Find where the given text appears and provide that cell's center as [X, Y] coordinate. 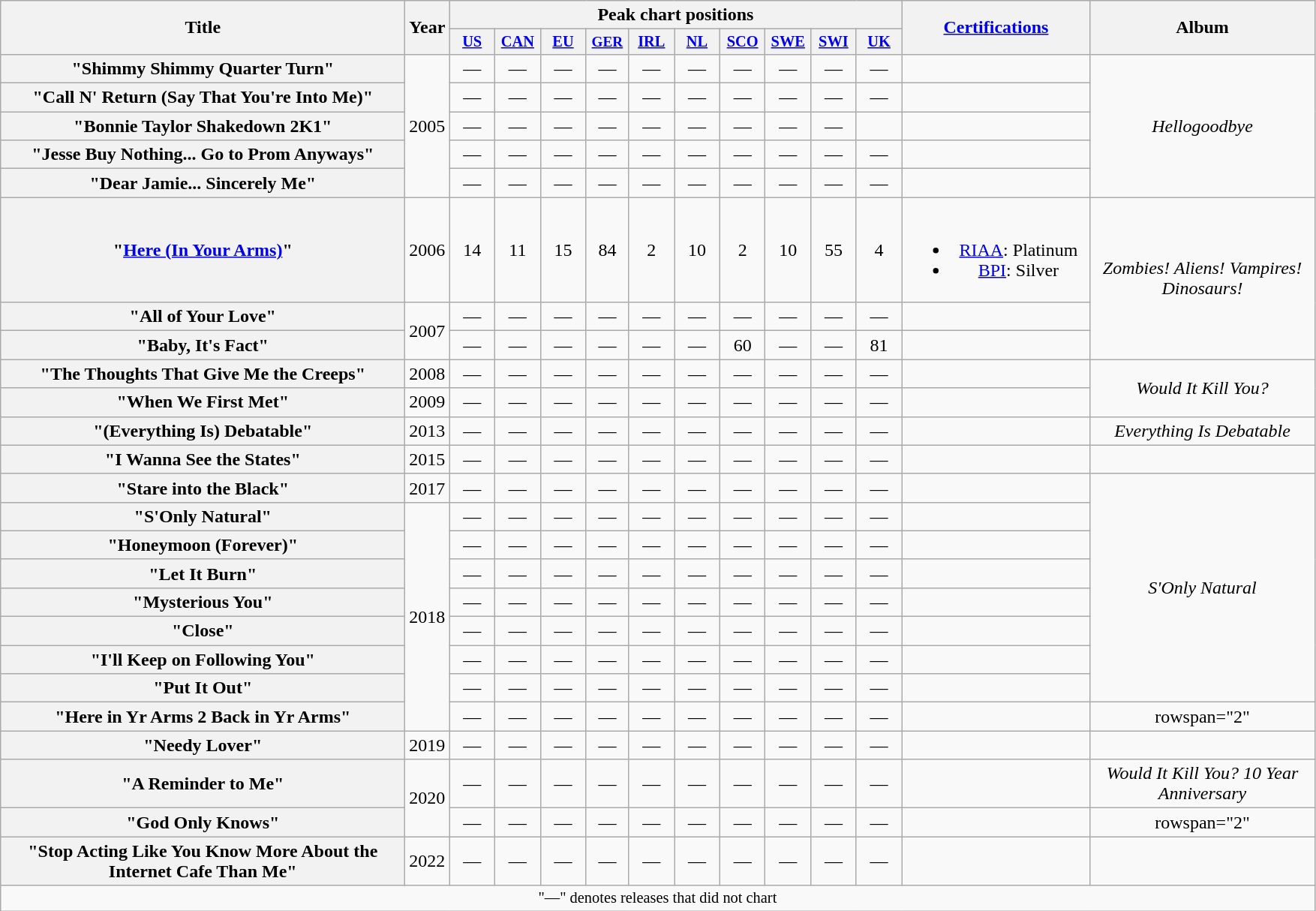
2019 [428, 745]
"Baby, It's Fact" [203, 345]
"Jesse Buy Nothing... Go to Prom Anyways" [203, 155]
15 [563, 250]
Would It Kill You? 10 Year Anniversary [1202, 783]
"A Reminder to Me" [203, 783]
Album [1202, 28]
2005 [428, 125]
Year [428, 28]
Peak chart positions [675, 15]
"When We First Met" [203, 402]
"I Wanna See the States" [203, 459]
"Dear Jamie... Sincerely Me" [203, 183]
"—" denotes releases that did not chart [657, 898]
"S'Only Natural" [203, 516]
NL [698, 42]
CAN [518, 42]
"Here (In Your Arms)" [203, 250]
GER [608, 42]
UK [879, 42]
2008 [428, 374]
"Bonnie Taylor Shakedown 2K1" [203, 126]
"Here in Yr Arms 2 Back in Yr Arms" [203, 717]
"Needy Lover" [203, 745]
SWI [834, 42]
Hellogoodbye [1202, 125]
IRL [651, 42]
"I'll Keep on Following You" [203, 660]
"(Everything Is) Debatable" [203, 431]
"Shimmy Shimmy Quarter Turn" [203, 68]
SCO [743, 42]
"The Thoughts That Give Me the Creeps" [203, 374]
"Stare into the Black" [203, 488]
Would It Kill You? [1202, 388]
RIAA: PlatinumBPI: Silver [996, 250]
2020 [428, 798]
EU [563, 42]
"God Only Knows" [203, 822]
2015 [428, 459]
SWE [788, 42]
2006 [428, 250]
"All of Your Love" [203, 317]
14 [473, 250]
55 [834, 250]
"Mysterious You" [203, 602]
S'Only Natural [1202, 588]
"Close" [203, 631]
"Stop Acting Like You Know More About the Internet Cafe Than Me" [203, 861]
Title [203, 28]
84 [608, 250]
2009 [428, 402]
60 [743, 345]
Zombies! Aliens! Vampires! Dinosaurs! [1202, 278]
2018 [428, 616]
2017 [428, 488]
Everything Is Debatable [1202, 431]
2007 [428, 331]
2022 [428, 861]
"Let It Burn" [203, 573]
81 [879, 345]
"Honeymoon (Forever)" [203, 545]
US [473, 42]
11 [518, 250]
"Put It Out" [203, 688]
4 [879, 250]
"Call N' Return (Say That You're Into Me)" [203, 98]
2013 [428, 431]
Certifications [996, 28]
